Locate the cell with the specified text and output its [x, y] center coordinate. 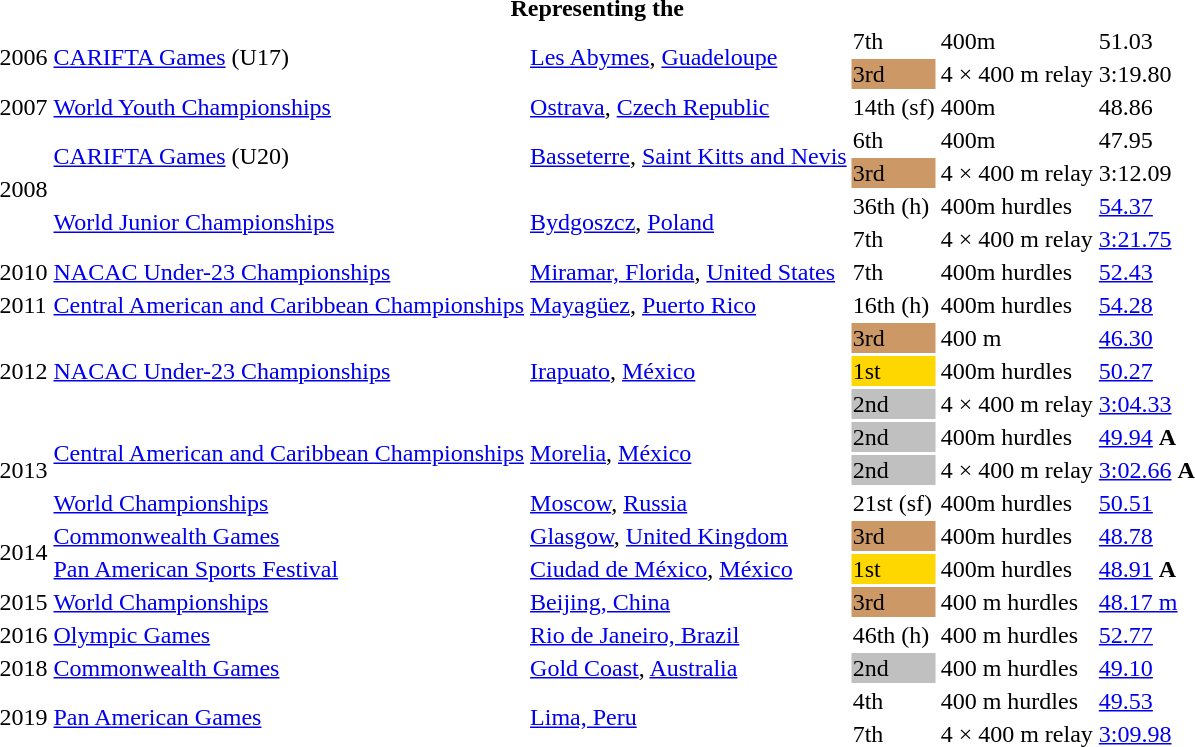
CARIFTA Games (U17) [289, 58]
Beijing, China [689, 602]
36th (h) [894, 206]
Moscow, Russia [689, 503]
CARIFTA Games (U20) [289, 156]
World Junior Championships [289, 222]
16th (h) [894, 305]
Glasgow, United Kingdom [689, 536]
Ostrava, Czech Republic [689, 107]
6th [894, 140]
Les Abymes, Guadeloupe [689, 58]
4th [894, 701]
Bydgoszcz, Poland [689, 222]
Morelia, México [689, 454]
21st (sf) [894, 503]
Olympic Games [289, 635]
World Youth Championships [289, 107]
Gold Coast, Australia [689, 668]
Basseterre, Saint Kitts and Nevis [689, 156]
Miramar, Florida, United States [689, 272]
46th (h) [894, 635]
400 m [1016, 338]
Mayagüez, Puerto Rico [689, 305]
Ciudad de México, México [689, 569]
Irapuato, México [689, 371]
14th (sf) [894, 107]
Pan American Sports Festival [289, 569]
Rio de Janeiro, Brazil [689, 635]
